Output the [X, Y] coordinate of the center of the cell containing the given text.  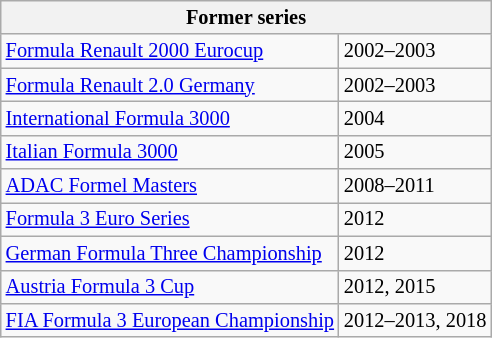
Former series [246, 17]
Formula Renault 2000 Eurocup [170, 51]
Formula 3 Euro Series [170, 219]
Italian Formula 3000 [170, 152]
German Formula Three Championship [170, 253]
2012, 2015 [415, 287]
FIA Formula 3 European Championship [170, 320]
2005 [415, 152]
ADAC Formel Masters [170, 186]
Formula Renault 2.0 Germany [170, 85]
2012–2013, 2018 [415, 320]
2008–2011 [415, 186]
Austria Formula 3 Cup [170, 287]
International Formula 3000 [170, 118]
2004 [415, 118]
